Detect which cell encompasses the target text, then output its (x, y) center coordinate. 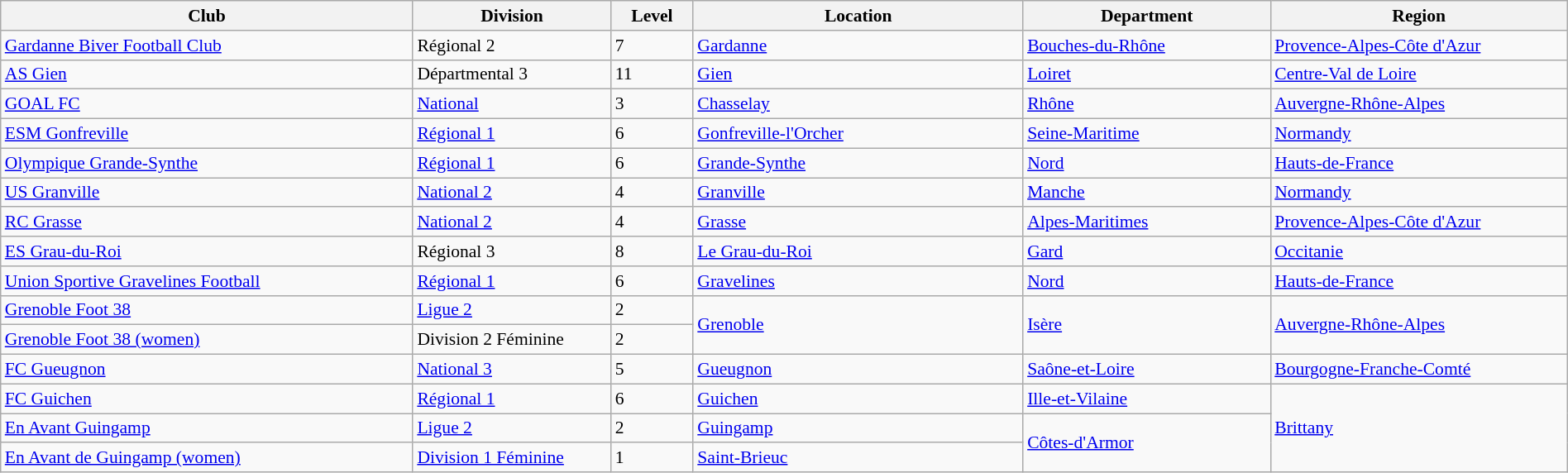
National 3 (511, 370)
Division 2 Féminine (511, 340)
Centre-Val de Loire (1419, 74)
Loiret (1146, 74)
Division 1 Féminine (511, 458)
11 (653, 74)
Gien (858, 74)
Olympique Grande-Synthe (207, 163)
Grenoble Foot 38 (women) (207, 340)
Rhône (1146, 104)
ESM Gonfreville (207, 134)
National (511, 104)
Gard (1146, 251)
Gardanne (858, 45)
Department (1146, 16)
Location (858, 16)
Régional 3 (511, 251)
En Avant de Guingamp (women) (207, 458)
Chasselay (858, 104)
7 (653, 45)
Guichen (858, 399)
1 (653, 458)
Granville (858, 193)
Gonfreville-l'Orcher (858, 134)
Guingamp (858, 428)
Grande-Synthe (858, 163)
5 (653, 370)
Club (207, 16)
Gueugnon (858, 370)
GOAL FC (207, 104)
Départmental 3 (511, 74)
FC Guichen (207, 399)
8 (653, 251)
Bourgogne-Franche-Comté (1419, 370)
Isère (1146, 324)
Brittany (1419, 428)
US Granville (207, 193)
3 (653, 104)
RC Grasse (207, 222)
Division (511, 16)
Saône-et-Loire (1146, 370)
Grasse (858, 222)
Gravelines (858, 281)
Manche (1146, 193)
ES Grau-du-Roi (207, 251)
Saint-Brieuc (858, 458)
Bouches-du-Rhône (1146, 45)
Grenoble Foot 38 (207, 310)
Ille-et-Vilaine (1146, 399)
Côtes-d'Armor (1146, 443)
Alpes-Maritimes (1146, 222)
Occitanie (1419, 251)
En Avant Guingamp (207, 428)
Level (653, 16)
AS Gien (207, 74)
Region (1419, 16)
Le Grau-du-Roi (858, 251)
Union Sportive Gravelines Football (207, 281)
Seine-Maritime (1146, 134)
Grenoble (858, 324)
Gardanne Biver Football Club (207, 45)
FC Gueugnon (207, 370)
Régional 2 (511, 45)
